Return the (X, Y) coordinate for the center point of the cell that contains the specified text.  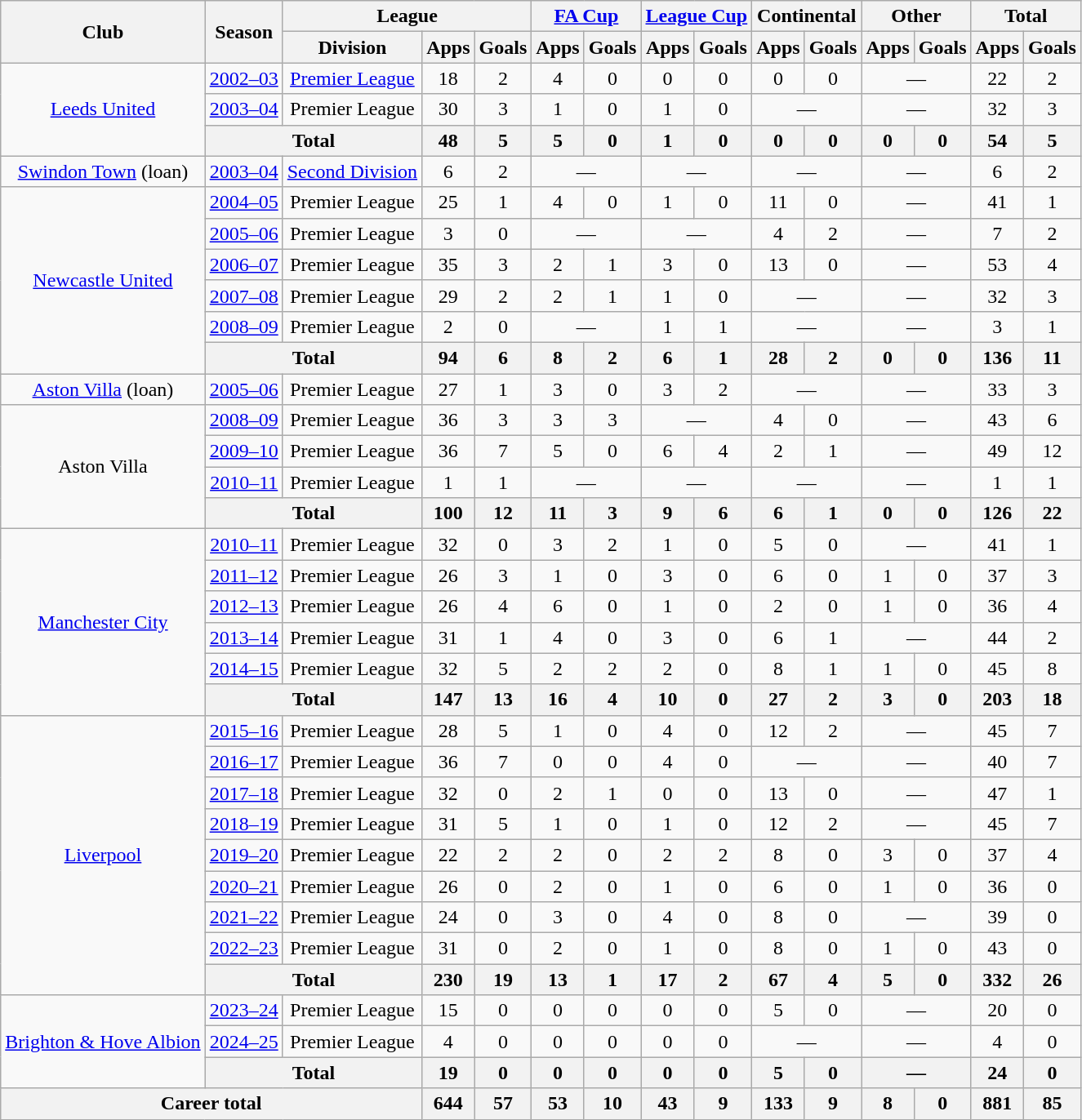
Manchester City (103, 622)
Season (243, 32)
2007–08 (243, 296)
100 (448, 513)
40 (997, 762)
Aston Villa (loan) (103, 389)
2017–18 (243, 793)
133 (778, 1104)
Division (352, 47)
126 (997, 513)
85 (1053, 1104)
332 (997, 980)
Liverpool (103, 856)
230 (448, 980)
2018–19 (243, 824)
57 (503, 1104)
2022–23 (243, 949)
136 (997, 358)
54 (997, 140)
2015–16 (243, 731)
Aston Villa (103, 467)
League (407, 16)
2024–25 (243, 1042)
17 (668, 980)
29 (448, 296)
881 (997, 1104)
2004–05 (243, 202)
16 (558, 700)
League Cup (697, 16)
35 (448, 264)
67 (778, 980)
44 (997, 638)
2002–03 (243, 78)
Club (103, 32)
FA Cup (586, 16)
Brighton & Hove Albion (103, 1042)
2006–07 (243, 264)
25 (448, 202)
94 (448, 358)
Second Division (352, 171)
49 (997, 451)
2009–10 (243, 451)
203 (997, 700)
2023–24 (243, 1011)
39 (997, 918)
2011–12 (243, 576)
2013–14 (243, 638)
Leeds United (103, 109)
Swindon Town (loan) (103, 171)
2014–15 (243, 669)
20 (997, 1011)
Career total (212, 1104)
33 (997, 389)
2019–20 (243, 855)
30 (448, 109)
2012–13 (243, 607)
644 (448, 1104)
48 (448, 140)
2020–21 (243, 886)
Newcastle United (103, 280)
2016–17 (243, 762)
147 (448, 700)
Other (916, 16)
2021–22 (243, 918)
47 (997, 793)
15 (448, 1011)
Continental (807, 16)
